Extract the (x, y) coordinate from the center of the cell holding the provided text.  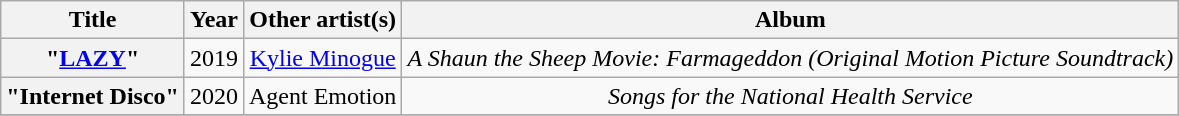
A Shaun the Sheep Movie: Farmageddon (Original Motion Picture Soundtrack) (790, 58)
"LAZY" (93, 58)
2019 (214, 58)
Songs for the National Health Service (790, 96)
Kylie Minogue (322, 58)
Title (93, 20)
2020 (214, 96)
"Internet Disco" (93, 96)
Year (214, 20)
Agent Emotion (322, 96)
Other artist(s) (322, 20)
Album (790, 20)
